Output the (X, Y) coordinate of the center of the cell containing the given text.  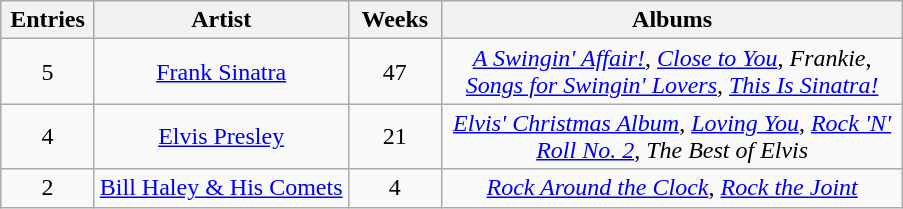
Artist (221, 20)
Frank Sinatra (221, 72)
Elvis' Christmas Album, Loving You, Rock 'N' Roll No. 2, The Best of Elvis (672, 136)
Bill Haley & His Comets (221, 188)
5 (48, 72)
Albums (672, 20)
A Swingin' Affair!, Close to You, Frankie, Songs for Swingin' Lovers, This Is Sinatra! (672, 72)
Weeks (395, 20)
2 (48, 188)
21 (395, 136)
Entries (48, 20)
Rock Around the Clock, Rock the Joint (672, 188)
Elvis Presley (221, 136)
47 (395, 72)
